Find where the given text appears and provide that cell's center as (x, y) coordinate. 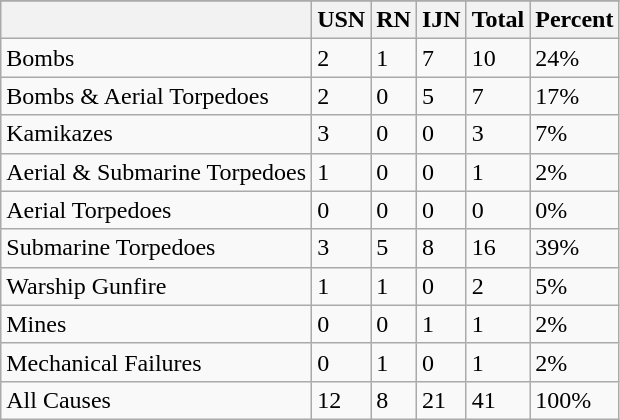
Aerial Torpedoes (156, 210)
39% (574, 248)
21 (441, 400)
16 (498, 248)
All Causes (156, 400)
Kamikazes (156, 134)
RN (394, 20)
24% (574, 58)
Warship Gunfire (156, 286)
Aerial & Submarine Torpedoes (156, 172)
7% (574, 134)
0% (574, 210)
Mechanical Failures (156, 362)
Bombs (156, 58)
41 (498, 400)
USN (342, 20)
12 (342, 400)
IJN (441, 20)
Total (498, 20)
Bombs & Aerial Torpedoes (156, 96)
Mines (156, 324)
Submarine Torpedoes (156, 248)
5% (574, 286)
17% (574, 96)
10 (498, 58)
Percent (574, 20)
100% (574, 400)
